Determine the (X, Y) coordinate at the center of the cell enclosing the given text.  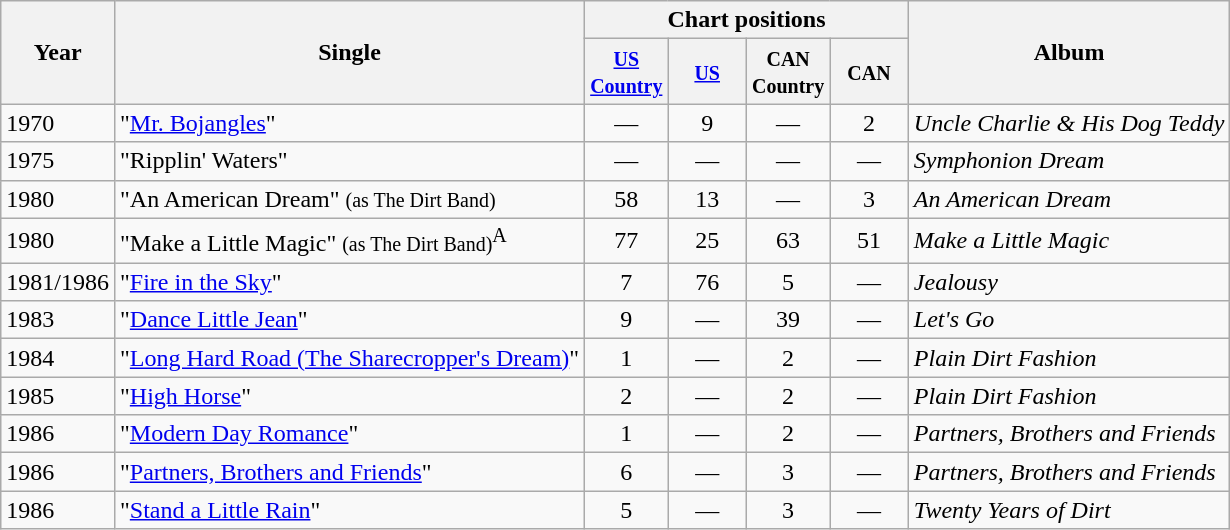
63 (788, 240)
Let's Go (1068, 320)
Twenty Years of Dirt (1068, 510)
13 (708, 199)
US (708, 72)
"Ripplin' Waters" (349, 161)
6 (626, 472)
Chart positions (747, 20)
"Fire in the Sky" (349, 282)
"An American Dream" (as The Dirt Band) (349, 199)
"Modern Day Romance" (349, 434)
"Partners, Brothers and Friends" (349, 472)
51 (870, 240)
1970 (58, 123)
Single (349, 52)
An American Dream (1068, 199)
"Stand a Little Rain" (349, 510)
77 (626, 240)
76 (708, 282)
Symphonion Dream (1068, 161)
1981/1986 (58, 282)
"Mr. Bojangles" (349, 123)
US Country (626, 72)
Album (1068, 52)
25 (708, 240)
"Dance Little Jean" (349, 320)
CAN Country (788, 72)
Make a Little Magic (1068, 240)
CAN (870, 72)
1985 (58, 396)
39 (788, 320)
"High Horse" (349, 396)
Jealousy (1068, 282)
Year (58, 52)
7 (626, 282)
"Long Hard Road (The Sharecropper's Dream)" (349, 358)
1983 (58, 320)
Uncle Charlie & His Dog Teddy (1068, 123)
"Make a Little Magic" (as The Dirt Band)A (349, 240)
1984 (58, 358)
58 (626, 199)
1975 (58, 161)
